Scan for the cell matching the given text and deliver its [x, y] coordinate at center. 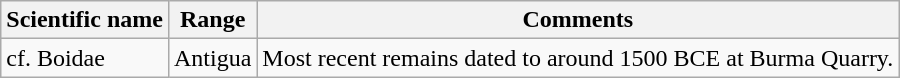
Antigua [212, 58]
Range [212, 20]
cf. Boidae [85, 58]
Most recent remains dated to around 1500 BCE at Burma Quarry. [578, 58]
Scientific name [85, 20]
Comments [578, 20]
